Identify which cell holds the provided text, then report its [X, Y] central coordinate. 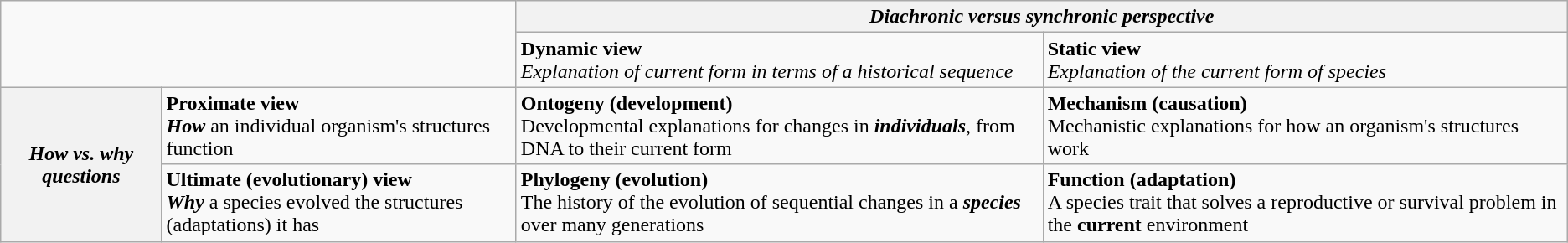
Mechanism (causation)Mechanistic explanations for how an organism's structures work [1305, 126]
Static viewExplanation of the current form of species [1305, 60]
Phylogeny (evolution)The history of the evolution of sequential changes in a species over many generations [779, 203]
Dynamic viewExplanation of current form in terms of a historical sequence [779, 60]
Ultimate (evolutionary) viewWhy a species evolved the structures (adaptations) it has [338, 203]
How vs. why questions [81, 164]
Proximate viewHow an individual organism's structures function [338, 126]
Ontogeny (development)Developmental explanations for changes in individuals, from DNA to their current form [779, 126]
Diachronic versus synchronic perspective [1042, 17]
Function (adaptation)A species trait that solves a reproductive or survival problem in the current environment [1305, 203]
